Return [x, y] of the center of cell containing provided text 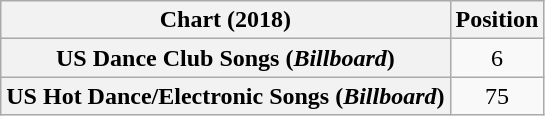
US Dance Club Songs (Billboard) [226, 58]
Position [497, 20]
US Hot Dance/Electronic Songs (Billboard) [226, 96]
75 [497, 96]
Chart (2018) [226, 20]
6 [497, 58]
